Detect which cell encompasses the target text, then output its (x, y) center coordinate. 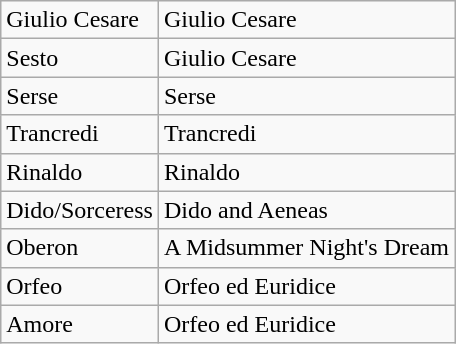
Orfeo (80, 286)
Dido/Sorceress (80, 210)
Oberon (80, 248)
A Midsummer Night's Dream (306, 248)
Amore (80, 324)
Dido and Aeneas (306, 210)
Sesto (80, 58)
